Pinpoint the cell where the given text exists, returning its (X, Y) midpoint coordinate. 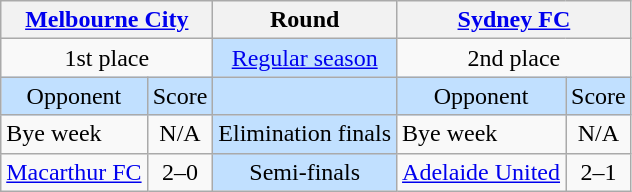
Sydney FC (514, 20)
1st place (107, 58)
Regular season (305, 58)
Elimination finals (305, 134)
2nd place (514, 58)
Melbourne City (107, 20)
2–0 (180, 172)
Adelaide United (482, 172)
Macarthur FC (74, 172)
2–1 (599, 172)
Round (305, 20)
Semi-finals (305, 172)
